Output the [x, y] coordinate of the center of the cell containing the given text.  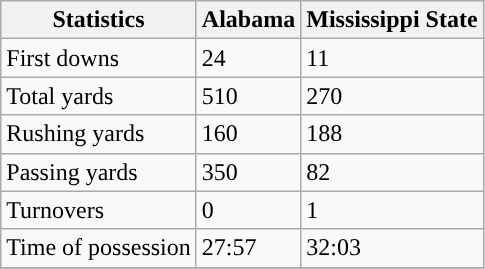
First downs [99, 58]
188 [392, 134]
270 [392, 96]
Mississippi State [392, 20]
160 [248, 134]
Rushing yards [99, 134]
Alabama [248, 20]
1 [392, 210]
Total yards [99, 96]
27:57 [248, 248]
Statistics [99, 20]
Turnovers [99, 210]
24 [248, 58]
Passing yards [99, 172]
0 [248, 210]
350 [248, 172]
82 [392, 172]
Time of possession [99, 248]
510 [248, 96]
32:03 [392, 248]
11 [392, 58]
